Provide the (X, Y) coordinate of the cell's center where the given text is located.  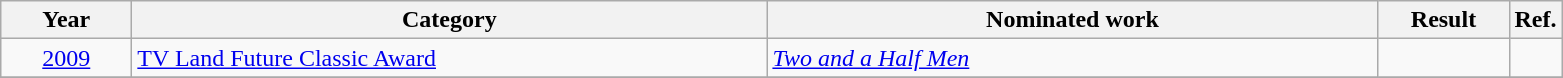
Result (1444, 20)
Two and a Half Men (1072, 58)
Nominated work (1072, 20)
TV Land Future Classic Award (450, 58)
Year (66, 20)
Category (450, 20)
2009 (66, 58)
Ref. (1536, 20)
